Determine the [X, Y] coordinate at the center of the cell enclosing the given text.  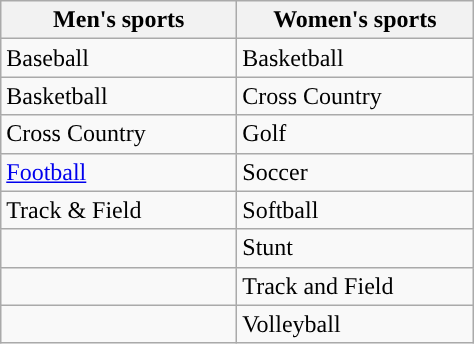
Baseball [119, 58]
Softball [355, 210]
Track & Field [119, 210]
Women's sports [355, 20]
Men's sports [119, 20]
Stunt [355, 248]
Volleyball [355, 324]
Track and Field [355, 286]
Golf [355, 134]
Football [119, 172]
Soccer [355, 172]
